Find where the given text appears and provide that cell's center as [X, Y] coordinate. 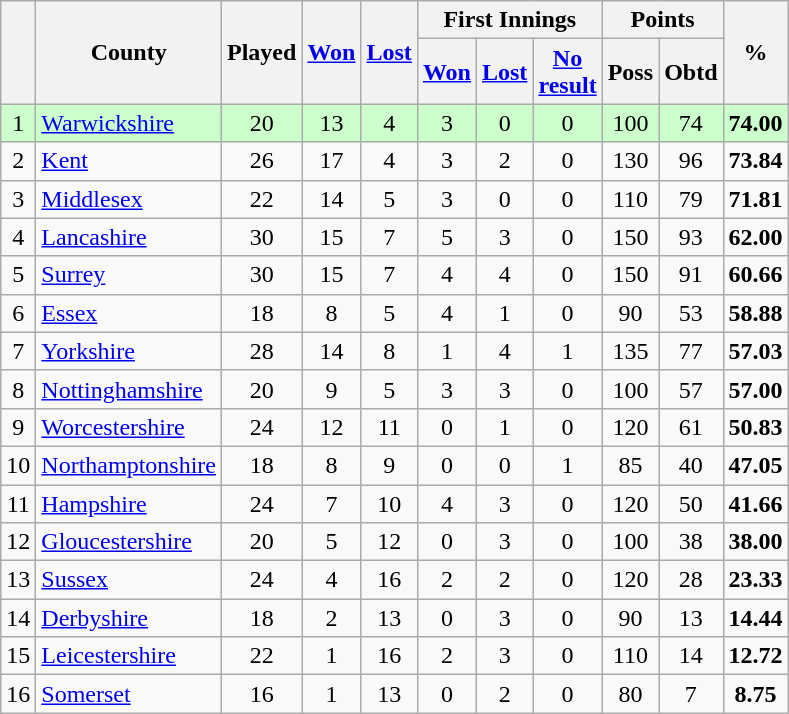
Obtd [691, 72]
41.66 [756, 503]
80 [630, 694]
50.83 [756, 427]
Lancashire [129, 237]
26 [262, 161]
Worcestershire [129, 427]
Derbyshire [129, 618]
8.75 [756, 694]
Northamptonshire [129, 465]
17 [332, 161]
Gloucestershire [129, 542]
Yorkshire [129, 351]
Leicestershire [129, 656]
74 [691, 123]
135 [630, 351]
14.44 [756, 618]
53 [691, 313]
57.03 [756, 351]
Points [662, 20]
79 [691, 199]
73.84 [756, 161]
130 [630, 161]
85 [630, 465]
23.33 [756, 580]
38.00 [756, 542]
12.72 [756, 656]
Surrey [129, 275]
County [129, 52]
96 [691, 161]
Nottinghamshire [129, 389]
Played [262, 52]
38 [691, 542]
61 [691, 427]
91 [691, 275]
77 [691, 351]
Sussex [129, 580]
47.05 [756, 465]
Hampshire [129, 503]
Somerset [129, 694]
50 [691, 503]
71.81 [756, 199]
% [756, 52]
Noresult [568, 72]
Middlesex [129, 199]
62.00 [756, 237]
60.66 [756, 275]
First Innings [510, 20]
93 [691, 237]
57 [691, 389]
6 [18, 313]
Essex [129, 313]
57.00 [756, 389]
40 [691, 465]
58.88 [756, 313]
Warwickshire [129, 123]
Kent [129, 161]
74.00 [756, 123]
Poss [630, 72]
